Capture the cell that displays the provided text and extract its [x, y] central coordinate. 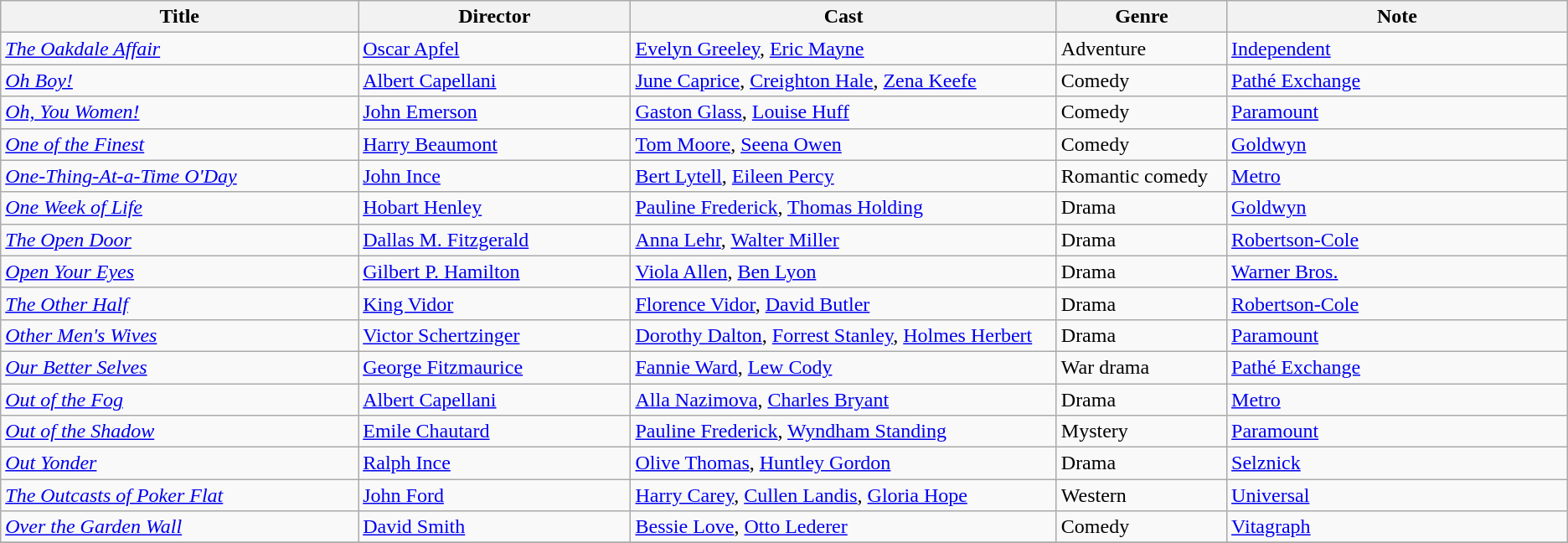
Bert Lytell, Eileen Percy [843, 176]
Victor Schertzinger [494, 335]
War drama [1141, 367]
Gilbert P. Hamilton [494, 271]
The Other Half [179, 303]
Out of the Fog [179, 400]
Oscar Apfel [494, 49]
Anna Lehr, Walter Miller [843, 240]
Oh Boy! [179, 80]
Independent [1397, 49]
Note [1397, 17]
Evelyn Greeley, Eric Mayne [843, 49]
Out Yonder [179, 463]
George Fitzmaurice [494, 367]
Pauline Frederick, Wyndham Standing [843, 432]
One-Thing-At-a-Time O'Day [179, 176]
Romantic comedy [1141, 176]
One Week of Life [179, 208]
Warner Bros. [1397, 271]
Selznick [1397, 463]
Our Better Selves [179, 367]
Dorothy Dalton, Forrest Stanley, Holmes Herbert [843, 335]
Hobart Henley [494, 208]
Viola Allen, Ben Lyon [843, 271]
Adventure [1141, 49]
Other Men's Wives [179, 335]
Florence Vidor, David Butler [843, 303]
Bessie Love, Otto Lederer [843, 527]
Over the Garden Wall [179, 527]
Western [1141, 495]
Gaston Glass, Louise Huff [843, 112]
Universal [1397, 495]
Title [179, 17]
Olive Thomas, Huntley Gordon [843, 463]
John Ince [494, 176]
Ralph Ince [494, 463]
Mystery [1141, 432]
Tom Moore, Seena Owen [843, 144]
Genre [1141, 17]
Harry Beaumont [494, 144]
Harry Carey, Cullen Landis, Gloria Hope [843, 495]
Dallas M. Fitzgerald [494, 240]
The Oakdale Affair [179, 49]
King Vidor [494, 303]
Alla Nazimova, Charles Bryant [843, 400]
John Ford [494, 495]
Cast [843, 17]
The Open Door [179, 240]
Fannie Ward, Lew Cody [843, 367]
John Emerson [494, 112]
Out of the Shadow [179, 432]
One of the Finest [179, 144]
Vitagraph [1397, 527]
Open Your Eyes [179, 271]
David Smith [494, 527]
Director [494, 17]
Oh, You Women! [179, 112]
Pauline Frederick, Thomas Holding [843, 208]
The Outcasts of Poker Flat [179, 495]
Emile Chautard [494, 432]
June Caprice, Creighton Hale, Zena Keefe [843, 80]
